From the cell containing the given text, extract its center point as [X, Y] coordinate. 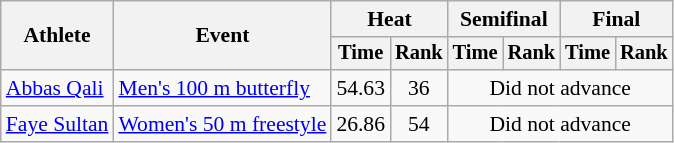
54 [419, 124]
Faye Sultan [58, 124]
26.86 [360, 124]
Semifinal [504, 19]
Final [616, 19]
Women's 50 m freestyle [222, 124]
Men's 100 m butterfly [222, 88]
Heat [389, 19]
Event [222, 36]
36 [419, 88]
Athlete [58, 36]
54.63 [360, 88]
Abbas Qali [58, 88]
